For the text-containing cell, return its midpoint in [X, Y] coordinate format. 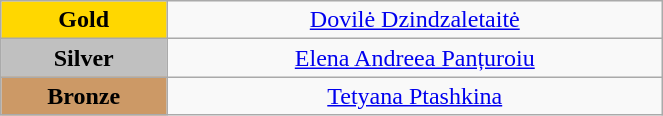
Dovilė Dzindzaletaitė [415, 20]
Gold [84, 20]
Elena Andreea Panțuroiu [415, 58]
Silver [84, 58]
Bronze [84, 96]
Tetyana Ptashkina [415, 96]
